Determine the [x, y] coordinate at the center of the cell enclosing the given text.  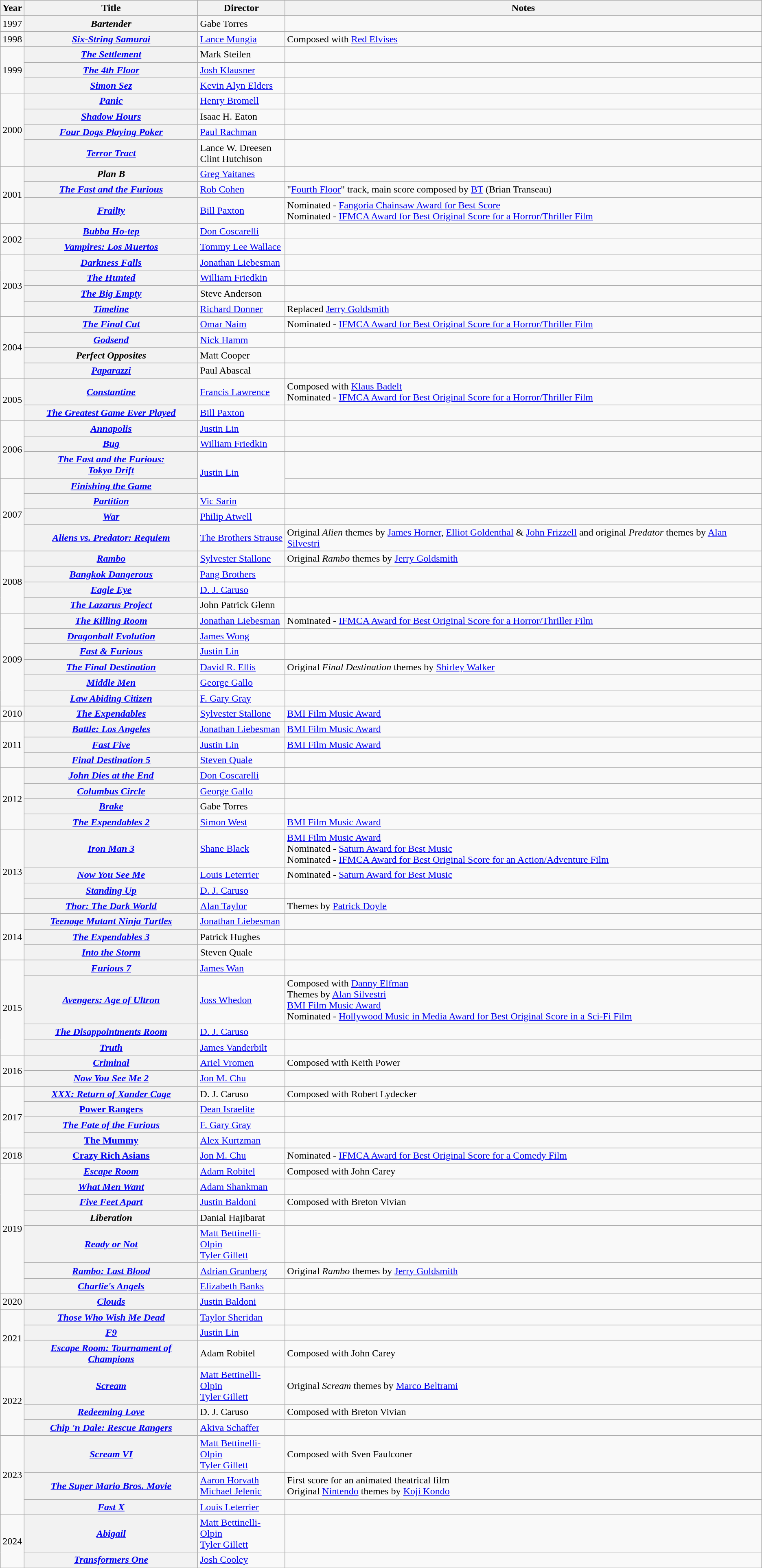
Four Dogs Playing Poker [111, 132]
David R. Ellis [241, 667]
Isaac H. Eaton [241, 116]
1998 [12, 39]
The Final Destination [111, 667]
Fast Five [111, 744]
Bangkok Dangerous [111, 574]
Brake [111, 807]
2023 [12, 1475]
Battle: Los Angeles [111, 729]
Panic [111, 101]
The Hunted [111, 278]
Ready or Not [111, 1244]
Bug [111, 444]
Philip Atwell [241, 517]
1997 [12, 24]
Josh Klausner [241, 70]
Middle Men [111, 682]
Composed with Red Elvises [523, 39]
2007 [12, 514]
Omar Naim [241, 324]
Partition [111, 501]
Alan Taylor [241, 906]
The Expendables [111, 713]
2009 [12, 659]
Ariel Vromen [241, 1063]
Title [111, 8]
Avengers: Age of Ultron [111, 999]
The Settlement [111, 55]
Composed with Klaus BadeltNominated - IFMCA Award for Best Original Score for a Horror/Thriller Film [523, 391]
Bubba Ho-tep [111, 232]
Original Scream themes by Marco Beltrami [523, 1386]
2024 [12, 1541]
Tommy Lee Wallace [241, 247]
Dean Israelite [241, 1109]
The Fast and the Furious: Tokyo Drift [111, 465]
Richard Donner [241, 309]
Standing Up [111, 890]
Lance W. DreesenClint Hutchison [241, 153]
The Mummy [111, 1140]
Vampires: Los Muertos [111, 247]
Nick Hamm [241, 340]
"Fourth Floor" track, main score composed by BT (Brian Transeau) [523, 189]
Rob Cohen [241, 189]
Into the Storm [111, 952]
Abigail [111, 1533]
James Wan [241, 968]
2013 [12, 872]
Charlie's Angels [111, 1286]
2005 [12, 400]
Paul Abascal [241, 371]
Crazy Rich Asians [111, 1156]
Vic Sarin [241, 501]
The Super Mario Bros. Movie [111, 1486]
Scream VI [111, 1454]
Adrian Grunberg [241, 1271]
2010 [12, 713]
The Killing Room [111, 621]
Shane Black [241, 849]
First score for an animated theatrical filmOriginal Nintendo themes by Koji Kondo [523, 1486]
2018 [12, 1156]
The Fast and the Furious [111, 189]
Paul Rachman [241, 132]
The Expendables 2 [111, 822]
Kevin Alyn Elders [241, 85]
Chip 'n Dale: Rescue Rangers [111, 1428]
Redeeming Love [111, 1412]
Power Rangers [111, 1109]
2004 [12, 348]
2008 [12, 582]
Akiva Schaffer [241, 1428]
Annapolis [111, 428]
1999 [12, 70]
Five Feet Apart [111, 1202]
Eagle Eye [111, 590]
Bartender [111, 24]
Escape Room: Tournament of Champions [111, 1354]
The Lazarus Project [111, 605]
The Brothers Strause [241, 538]
2001 [12, 195]
2021 [12, 1338]
2022 [12, 1401]
Criminal [111, 1063]
Now You See Me [111, 875]
2017 [12, 1117]
2011 [12, 744]
2012 [12, 799]
Francis Lawrence [241, 391]
Patrick Hughes [241, 937]
Lance Mungia [241, 39]
Notes [523, 8]
Simon Sez [111, 85]
Furious 7 [111, 968]
Six-String Samurai [111, 39]
Adam Shankman [241, 1187]
2002 [12, 239]
Iron Man 3 [111, 849]
Year [12, 8]
James Vanderbilt [241, 1047]
Escape Room [111, 1171]
Thor: The Dark World [111, 906]
2020 [12, 1301]
Truth [111, 1047]
Liberation [111, 1218]
John Dies at the End [111, 776]
The Greatest Game Ever Played [111, 413]
The Big Empty [111, 293]
The 4th Floor [111, 70]
Alex Kurtzman [241, 1140]
Replaced Jerry Goldsmith [523, 309]
BMI Film Music AwardNominated - Saturn Award for Best MusicNominated - IFMCA Award for Best Original Score for an Action/Adventure Film [523, 849]
Nominated - Fangoria Chainsaw Award for Best ScoreNominated - IFMCA Award for Best Original Score for a Horror/Thriller Film [523, 210]
Composed with Robert Lydecker [523, 1094]
2003 [12, 286]
Pang Brothers [241, 574]
Finishing the Game [111, 485]
F9 [111, 1333]
James Wong [241, 636]
2014 [12, 937]
Aliens vs. Predator: Requiem [111, 538]
Terror Tract [111, 153]
Mark Steilen [241, 55]
Columbus Circle [111, 791]
Those Who Wish Me Dead [111, 1317]
Final Destination 5 [111, 760]
Fast X [111, 1507]
Paparazzi [111, 371]
2015 [12, 1008]
Josh Cooley [241, 1560]
Dragonball Evolution [111, 636]
Original Alien themes by James Horner, Elliot Goldenthal & John Frizzell and original Predator themes by Alan Silvestri [523, 538]
XXX: Return of Xander Cage [111, 1094]
Darkness Falls [111, 262]
2006 [12, 449]
Elizabeth Banks [241, 1286]
War [111, 517]
Frailty [111, 210]
Transformers One [111, 1560]
Law Abiding Citizen [111, 698]
Original Final Destination themes by Shirley Walker [523, 667]
Shadow Hours [111, 116]
Danial Hajibarat [241, 1218]
The Fate of the Furious [111, 1125]
Rambo [111, 559]
Scream [111, 1386]
Nominated - Saturn Award for Best Music [523, 875]
Constantine [111, 391]
2000 [12, 129]
What Men Want [111, 1187]
Teenage Mutant Ninja Turtles [111, 921]
Greg Yaitanes [241, 174]
Aaron HorvathMichael Jelenic [241, 1486]
Nominated - IFMCA Award for Best Original Score for a Comedy Film [523, 1156]
Timeline [111, 309]
Godsend [111, 340]
Themes by Patrick Doyle [523, 906]
The Final Cut [111, 324]
Rambo: Last Blood [111, 1271]
Joss Whedon [241, 999]
Henry Bromell [241, 101]
Now You See Me 2 [111, 1078]
The Expendables 3 [111, 937]
Clouds [111, 1301]
Plan B [111, 174]
The Disappointments Room [111, 1032]
2016 [12, 1071]
2019 [12, 1229]
Simon West [241, 822]
Taylor Sheridan [241, 1317]
Steve Anderson [241, 293]
Matt Cooper [241, 355]
Composed with Sven Faulconer [523, 1454]
Director [241, 8]
Perfect Opposites [111, 355]
John Patrick Glenn [241, 605]
Composed with Keith Power [523, 1063]
Fast & Furious [111, 652]
